Scan for the cell matching the given text and deliver its (X, Y) coordinate at center. 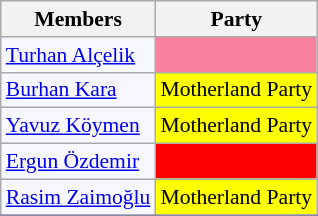
Turhan Alçelik (78, 55)
Party (236, 19)
Rasim Zaimoğlu (78, 197)
Ergun Özdemir (78, 162)
Members (78, 19)
Yavuz Köymen (78, 126)
Burhan Kara (78, 90)
